Capture the cell that displays the provided text and extract its (x, y) central coordinate. 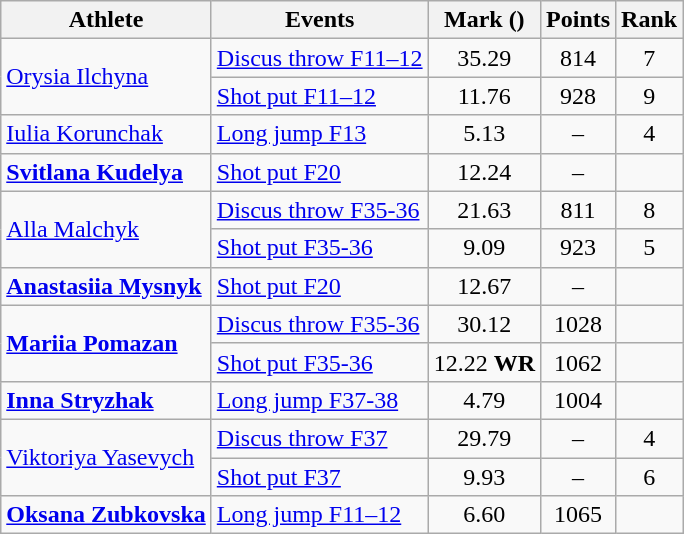
4.79 (484, 400)
11.76 (484, 96)
Viktoriya Yasevych (106, 457)
Long jump F13 (320, 134)
Mark () (484, 20)
928 (578, 96)
1004 (578, 400)
12.22 WR (484, 362)
Rank (650, 20)
Long jump F37-38 (320, 400)
Long jump F11–12 (320, 515)
Discus throw F11–12 (320, 58)
Inna Stryzhak (106, 400)
9 (650, 96)
30.12 (484, 324)
814 (578, 58)
Orysia Ilchyna (106, 77)
35.29 (484, 58)
21.63 (484, 210)
5 (650, 248)
1065 (578, 515)
923 (578, 248)
Mariia Pomazan (106, 343)
811 (578, 210)
9.93 (484, 477)
Shot put F37 (320, 477)
Points (578, 20)
12.67 (484, 286)
5.13 (484, 134)
12.24 (484, 172)
Events (320, 20)
1062 (578, 362)
6.60 (484, 515)
Anastasiia Mysnyk (106, 286)
29.79 (484, 438)
Svitlana Kudelya (106, 172)
6 (650, 477)
Iulia Korunchak (106, 134)
9.09 (484, 248)
Athlete (106, 20)
1028 (578, 324)
8 (650, 210)
Alla Malchyk (106, 229)
Oksana Zubkovska (106, 515)
Discus throw F37 (320, 438)
7 (650, 58)
Shot put F11–12 (320, 96)
